Find where the given text appears and provide that cell's center as (x, y) coordinate. 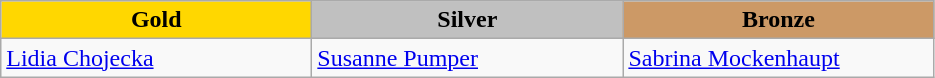
Susanne Pumper (468, 58)
Gold (156, 20)
Bronze (778, 20)
Silver (468, 20)
Sabrina Mockenhaupt (778, 58)
Lidia Chojecka (156, 58)
